Output the [X, Y] coordinate of the center of the cell containing the given text.  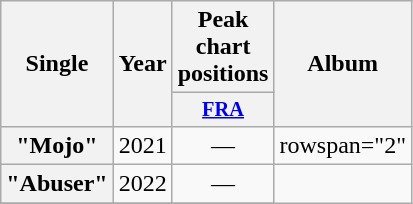
Single [57, 64]
"Abuser" [57, 184]
Year [142, 64]
Album [343, 64]
Peak chart positions [223, 47]
"Mojo" [57, 145]
rowspan="2" [343, 145]
FRA [223, 110]
2022 [142, 184]
2021 [142, 145]
